Determine the (x, y) coordinate at the center of the cell enclosing the given text.  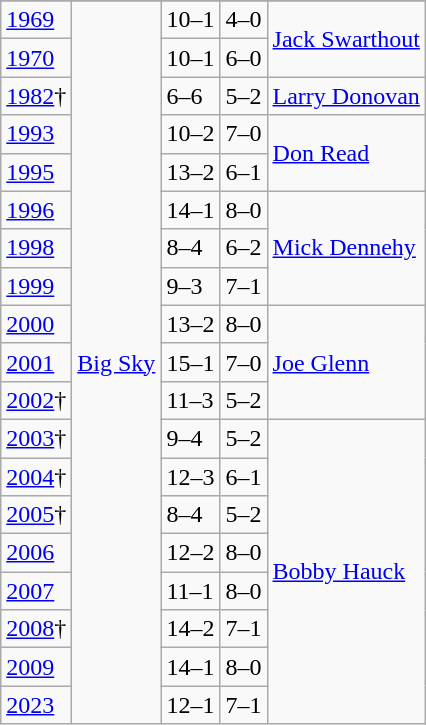
11–3 (190, 400)
2023 (36, 705)
1998 (36, 248)
1969 (36, 20)
2007 (36, 591)
2000 (36, 324)
1970 (36, 58)
Jack Swarthout (346, 39)
9–4 (190, 438)
12–1 (190, 705)
9–3 (190, 286)
1999 (36, 286)
Mick Dennehy (346, 248)
Big Sky (116, 362)
2002† (36, 400)
2003† (36, 438)
2001 (36, 362)
11–1 (190, 591)
12–2 (190, 553)
Larry Donovan (346, 96)
6–2 (244, 248)
1993 (36, 134)
Don Read (346, 153)
1982† (36, 96)
2008† (36, 629)
2005† (36, 515)
6–6 (190, 96)
4–0 (244, 20)
1996 (36, 210)
14–2 (190, 629)
Bobby Hauck (346, 571)
2006 (36, 553)
12–3 (190, 477)
2004† (36, 477)
Joe Glenn (346, 362)
6–0 (244, 58)
1995 (36, 172)
15–1 (190, 362)
2009 (36, 667)
10–2 (190, 134)
